Provide the [x, y] coordinate of the cell's center where the given text is located.  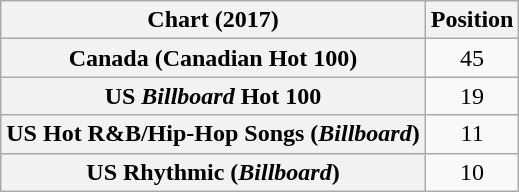
US Billboard Hot 100 [213, 96]
US Hot R&B/Hip-Hop Songs (Billboard) [213, 134]
US Rhythmic (Billboard) [213, 172]
19 [472, 96]
10 [472, 172]
Canada (Canadian Hot 100) [213, 58]
11 [472, 134]
Chart (2017) [213, 20]
Position [472, 20]
45 [472, 58]
